Return [X, Y] of the center of cell containing provided text 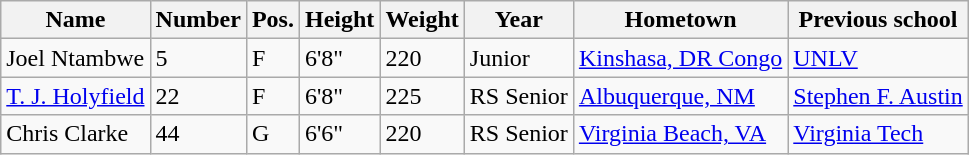
UNLV [878, 58]
Albuquerque, NM [680, 96]
5 [198, 58]
Name [76, 20]
Stephen F. Austin [878, 96]
Junior [518, 58]
6'6" [339, 134]
Previous school [878, 20]
44 [198, 134]
Year [518, 20]
Virginia Beach, VA [680, 134]
Weight [422, 20]
Chris Clarke [76, 134]
Height [339, 20]
Pos. [272, 20]
Hometown [680, 20]
225 [422, 96]
Joel Ntambwe [76, 58]
Number [198, 20]
22 [198, 96]
T. J. Holyfield [76, 96]
Kinshasa, DR Congo [680, 58]
Virginia Tech [878, 134]
G [272, 134]
